Locate the cell with the specified text and output its [x, y] center coordinate. 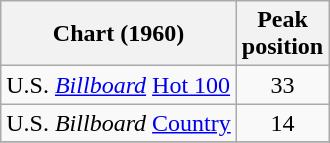
33 [282, 85]
Peakposition [282, 34]
Chart (1960) [119, 34]
14 [282, 123]
U.S. Billboard Country [119, 123]
U.S. Billboard Hot 100 [119, 85]
